Determine the (x, y) coordinate at the center of the cell enclosing the given text.  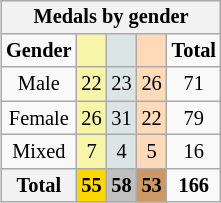
4 (122, 152)
71 (194, 84)
7 (91, 152)
Male (38, 84)
53 (152, 185)
55 (91, 185)
Mixed (38, 152)
166 (194, 185)
Gender (38, 51)
16 (194, 152)
23 (122, 84)
5 (152, 152)
31 (122, 118)
58 (122, 185)
Medals by gender (111, 17)
79 (194, 118)
Female (38, 118)
